Search for the cell housing the specified text and yield its (x, y) center coordinate. 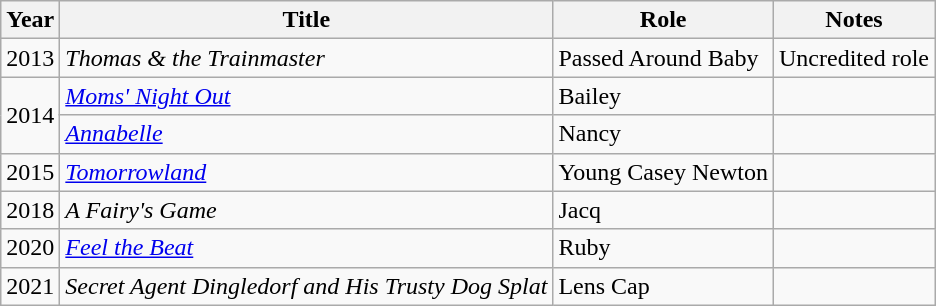
Moms' Night Out (306, 96)
Lens Cap (664, 286)
2021 (30, 286)
Uncredited role (854, 58)
2013 (30, 58)
2014 (30, 115)
Annabelle (306, 134)
Role (664, 20)
2015 (30, 172)
Title (306, 20)
2020 (30, 248)
Notes (854, 20)
Jacq (664, 210)
Year (30, 20)
Ruby (664, 248)
Feel the Beat (306, 248)
Bailey (664, 96)
Tomorrowland (306, 172)
A Fairy's Game (306, 210)
Secret Agent Dingledorf and His Trusty Dog Splat (306, 286)
Passed Around Baby (664, 58)
Thomas & the Trainmaster (306, 58)
Young Casey Newton (664, 172)
2018 (30, 210)
Nancy (664, 134)
